Detect which cell encompasses the target text, then output its (x, y) center coordinate. 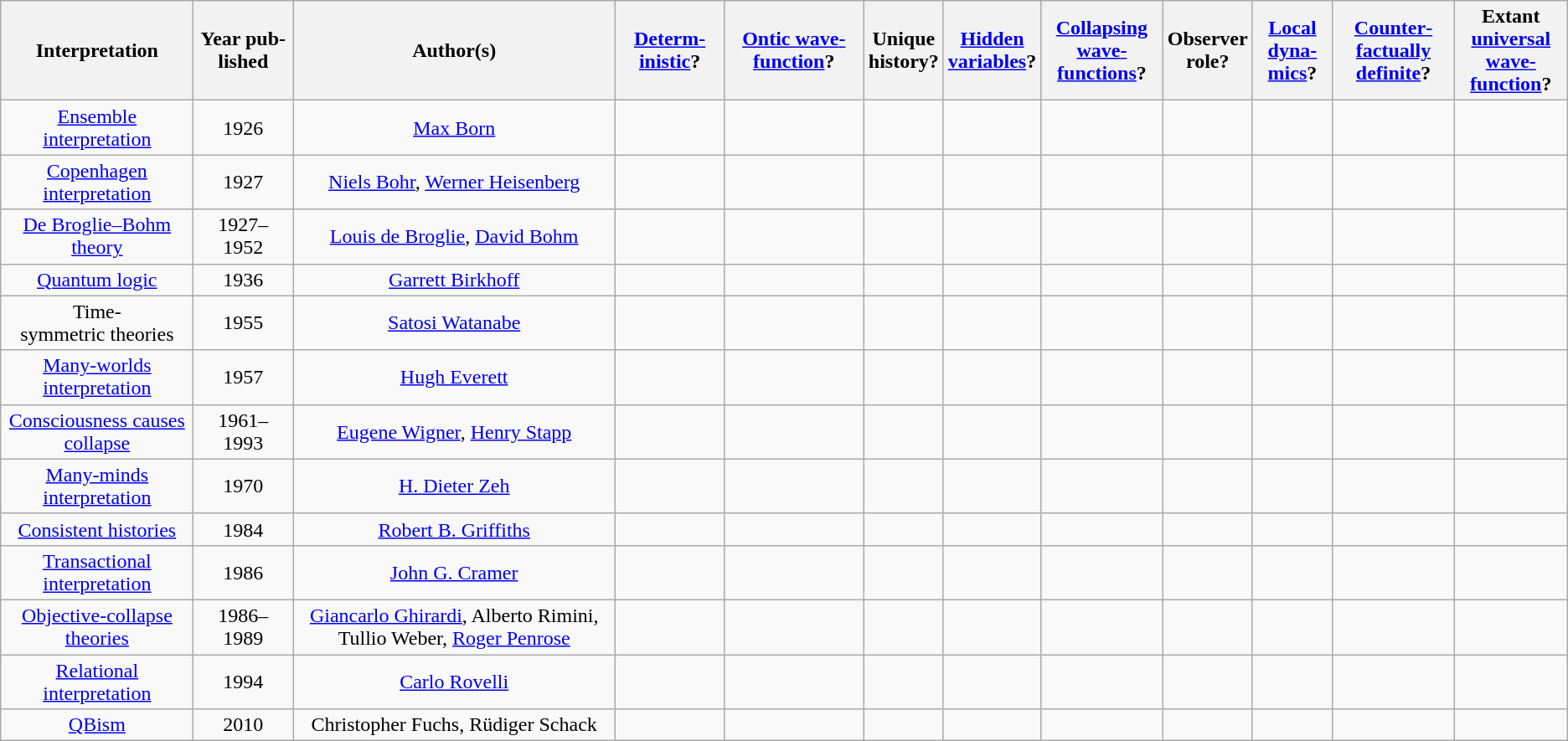
Many-worlds interpretation (97, 377)
Interpre­tation (97, 50)
De Broglie–Bohm theory (97, 236)
Louis de Broglie, David Bohm (454, 236)
Consistent histories (97, 529)
Niels Bohr, Werner Heisenberg (454, 183)
1926 (243, 127)
Quantum logic (97, 280)
Time-symmetric theories (97, 323)
Transactional interpretation (97, 573)
Extant universal wave­function? (1511, 50)
Carlo Rovelli (454, 682)
Collapsing wave­functions? (1102, 50)
Robert B. Griffiths (454, 529)
Max Born (454, 127)
1955 (243, 323)
1927 (243, 183)
H. Dieter Zeh (454, 486)
1957 (243, 377)
1970 (243, 486)
Hugh Everett (454, 377)
Author(s) (454, 50)
Copenhagen interpretation (97, 183)
Objective-collapse theories (97, 626)
Ontic wave­function? (794, 50)
Christopher Fuchs, Rüdiger Schack (454, 725)
John G. Cramer (454, 573)
Satosi Watanabe (454, 323)
Local dyna­mics? (1292, 50)
Determ­inistic? (670, 50)
Garrett Birkhoff (454, 280)
Year pub­lished (243, 50)
Hidden variables? (992, 50)
1986–1989 (243, 626)
Ensemble interpretation (97, 127)
1986 (243, 573)
Unique history? (903, 50)
Many-minds interpretation (97, 486)
Consciousness causes collapse (97, 432)
Eugene Wigner, Henry Stapp (454, 432)
1927–1952 (243, 236)
1994 (243, 682)
2010 (243, 725)
1984 (243, 529)
Giancarlo Ghirardi, Alberto Rimini, Tullio Weber, Roger Penrose (454, 626)
Observer role? (1208, 50)
Relational interpretation (97, 682)
Counter­factually definite? (1394, 50)
QBism (97, 725)
1936 (243, 280)
1961–1993 (243, 432)
